Capture the cell that displays the provided text and extract its [X, Y] central coordinate. 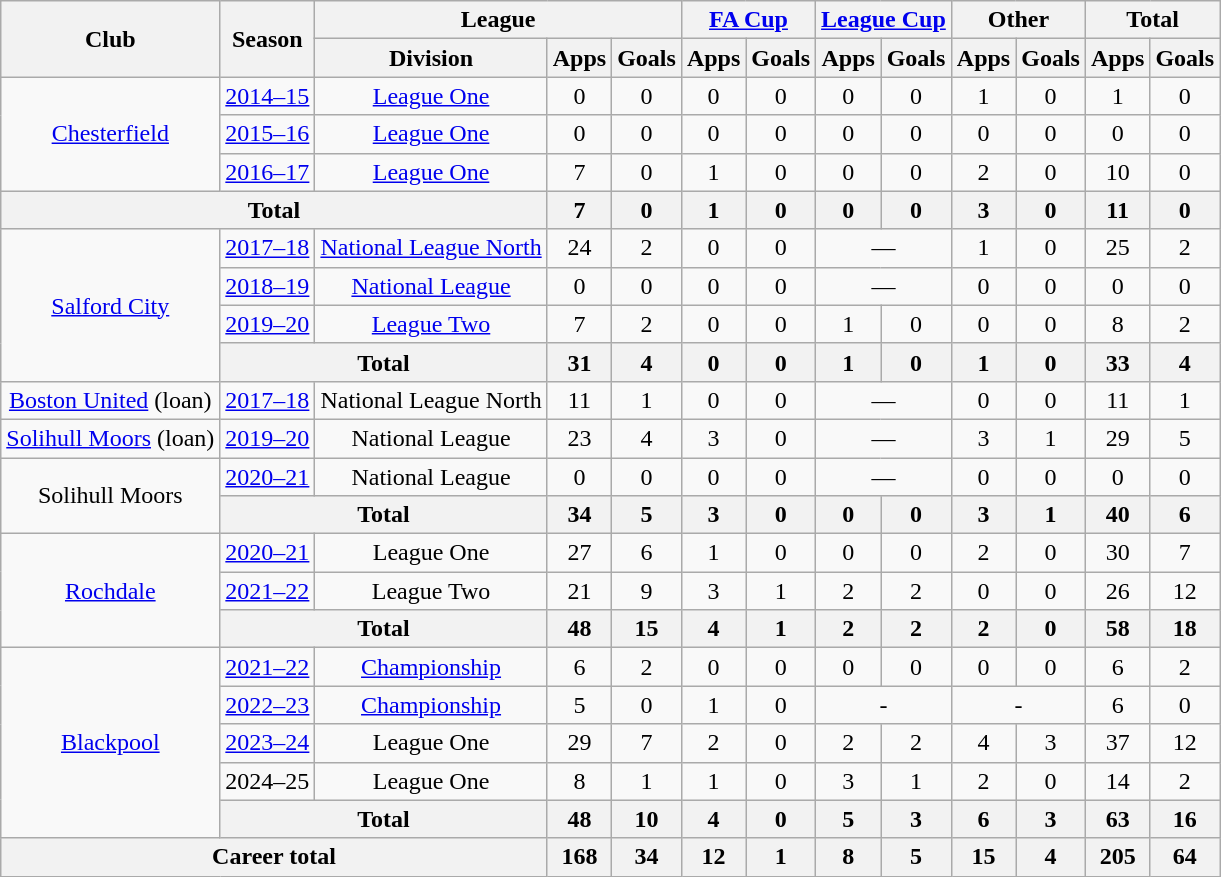
2014–15 [268, 96]
16 [1185, 819]
Salford City [110, 305]
30 [1117, 553]
31 [579, 362]
Solihull Moors (loan) [110, 438]
2022–23 [268, 705]
Chesterfield [110, 134]
Other [1018, 20]
2023–24 [268, 743]
Rochdale [110, 591]
25 [1117, 248]
21 [579, 591]
14 [1117, 781]
Career total [274, 857]
Division [431, 58]
205 [1117, 857]
27 [579, 553]
Season [268, 39]
League [498, 20]
168 [579, 857]
63 [1117, 819]
40 [1117, 515]
64 [1185, 857]
33 [1117, 362]
2016–17 [268, 172]
18 [1185, 629]
League Cup [884, 20]
24 [579, 248]
2018–19 [268, 286]
2024–25 [268, 781]
58 [1117, 629]
37 [1117, 743]
Club [110, 39]
23 [579, 438]
Blackpool [110, 743]
FA Cup [748, 20]
Solihull Moors [110, 496]
2015–16 [268, 134]
9 [647, 591]
Boston United (loan) [110, 400]
26 [1117, 591]
